Pinpoint the cell where the given text exists, returning its (x, y) midpoint coordinate. 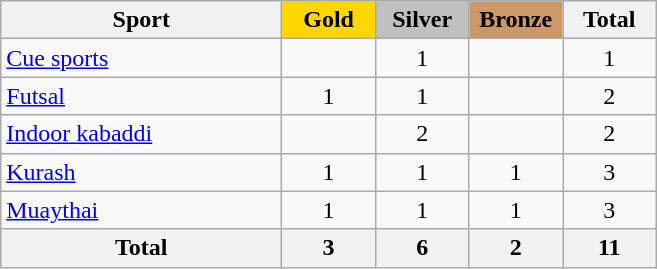
Muaythai (142, 210)
Bronze (516, 20)
Cue sports (142, 58)
Silver (422, 20)
Sport (142, 20)
6 (422, 248)
Futsal (142, 96)
Kurash (142, 172)
11 (609, 248)
Gold (329, 20)
Indoor kabaddi (142, 134)
